Determine the (x, y) coordinate at the center of the cell enclosing the given text.  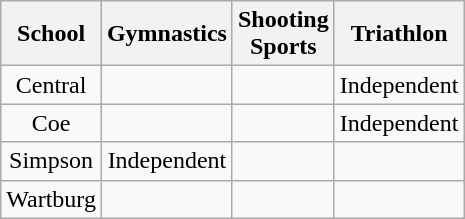
Triathlon (399, 34)
ShootingSports (283, 34)
Central (52, 85)
Coe (52, 123)
School (52, 34)
Gymnastics (166, 34)
Simpson (52, 161)
Wartburg (52, 199)
